Return the (X, Y) coordinate for the center point of the cell that contains the specified text.  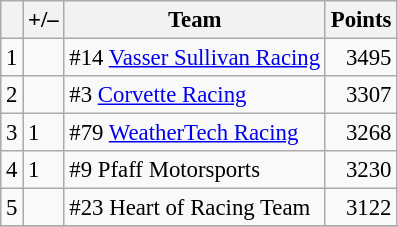
3268 (360, 133)
#14 Vasser Sullivan Racing (194, 58)
3 (12, 133)
2 (12, 95)
5 (12, 208)
+/– (44, 20)
3230 (360, 170)
Points (360, 20)
3122 (360, 208)
4 (12, 170)
Team (194, 20)
#3 Corvette Racing (194, 95)
#9 Pfaff Motorsports (194, 170)
3495 (360, 58)
#23 Heart of Racing Team (194, 208)
#79 WeatherTech Racing (194, 133)
3307 (360, 95)
